For the text-containing cell, return its midpoint in (X, Y) coordinate format. 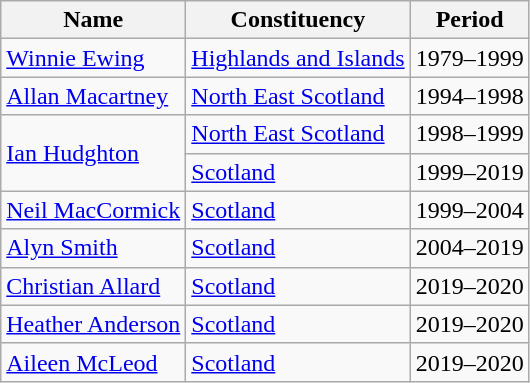
1998–1999 (470, 134)
Christian Allard (94, 286)
1979–1999 (470, 58)
Winnie Ewing (94, 58)
Allan Macartney (94, 96)
Highlands and Islands (298, 58)
Period (470, 20)
Constituency (298, 20)
Ian Hudghton (94, 153)
1999–2004 (470, 210)
2004–2019 (470, 248)
Neil MacCormick (94, 210)
Name (94, 20)
1994–1998 (470, 96)
Heather Anderson (94, 324)
1999–2019 (470, 172)
Aileen McLeod (94, 362)
Alyn Smith (94, 248)
